Extract the [X, Y] coordinate from the center of the cell holding the provided text.  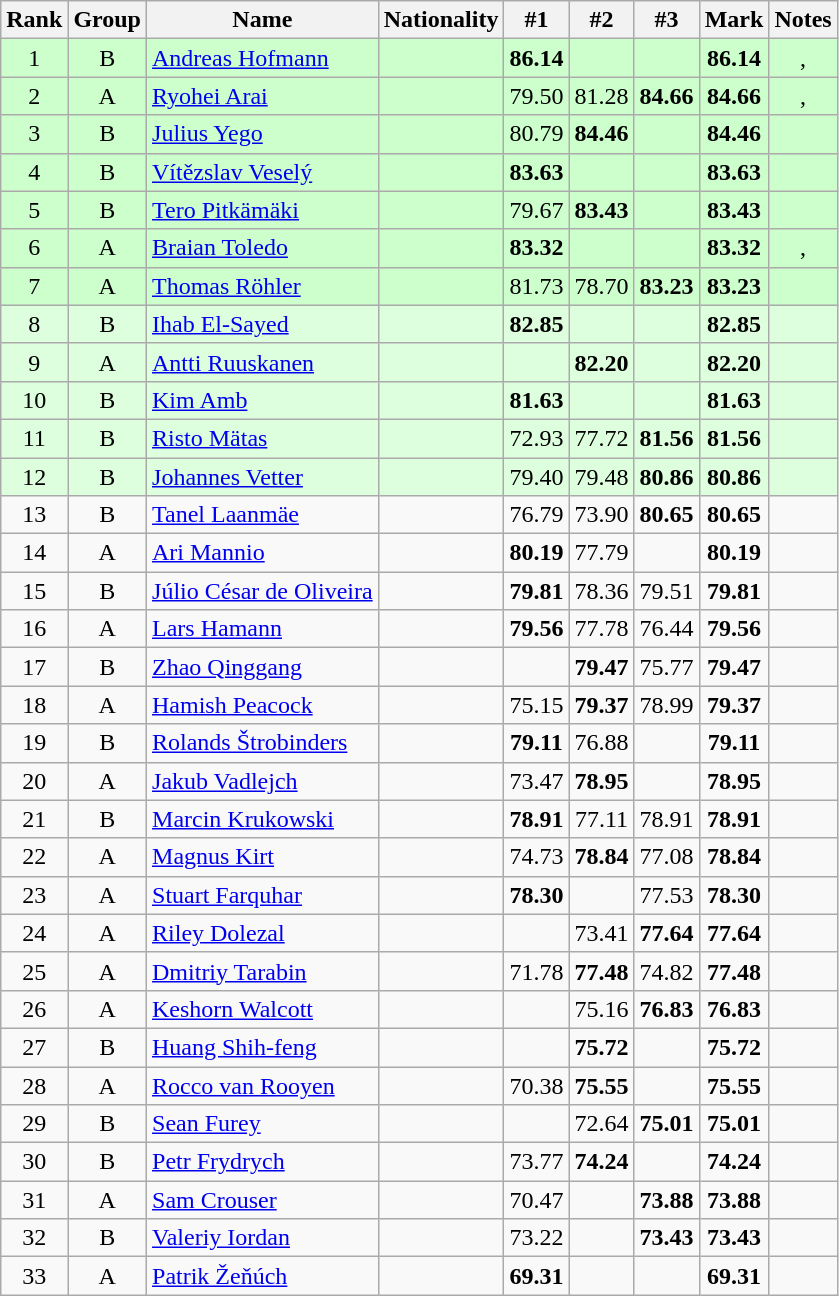
Rocco van Rooyen [263, 1085]
Ari Mannio [263, 553]
74.73 [536, 857]
31 [34, 1200]
72.93 [536, 438]
70.47 [536, 1200]
79.50 [536, 96]
#3 [666, 20]
Kim Amb [263, 400]
Vítězslav Veselý [263, 172]
11 [34, 438]
Name [263, 20]
81.28 [602, 96]
16 [34, 629]
81.73 [536, 286]
9 [34, 362]
Huang Shih-feng [263, 1047]
3 [34, 134]
Risto Mätas [263, 438]
77.08 [666, 857]
Ryohei Arai [263, 96]
2 [34, 96]
Patrik Žeňúch [263, 1276]
Notes [803, 20]
77.78 [602, 629]
74.82 [666, 971]
70.38 [536, 1085]
Valeriy Iordan [263, 1238]
79.67 [536, 210]
79.48 [602, 477]
22 [34, 857]
77.79 [602, 553]
73.77 [536, 1162]
77.11 [602, 819]
Zhao Qinggang [263, 667]
Rank [34, 20]
12 [34, 477]
Riley Dolezal [263, 933]
80.79 [536, 134]
75.15 [536, 705]
#1 [536, 20]
33 [34, 1276]
73.47 [536, 781]
29 [34, 1124]
20 [34, 781]
Ihab El-Sayed [263, 324]
Tanel Laanmäe [263, 515]
Rolands Štrobinders [263, 743]
Marcin Krukowski [263, 819]
Braian Toledo [263, 248]
15 [34, 591]
Magnus Kirt [263, 857]
Sam Crouser [263, 1200]
Johannes Vetter [263, 477]
13 [34, 515]
78.70 [602, 286]
75.77 [666, 667]
Antti Ruuskanen [263, 362]
Júlio César de Oliveira [263, 591]
Group [108, 20]
1 [34, 58]
27 [34, 1047]
23 [34, 895]
Hamish Peacock [263, 705]
10 [34, 400]
Jakub Vadlejch [263, 781]
Andreas Hofmann [263, 58]
6 [34, 248]
Lars Hamann [263, 629]
Tero Pitkämäki [263, 210]
28 [34, 1085]
Julius Yego [263, 134]
78.99 [666, 705]
26 [34, 1009]
Keshorn Walcott [263, 1009]
21 [34, 819]
5 [34, 210]
Stuart Farquhar [263, 895]
30 [34, 1162]
75.16 [602, 1009]
77.53 [666, 895]
32 [34, 1238]
25 [34, 971]
77.72 [602, 438]
7 [34, 286]
19 [34, 743]
Nationality [441, 20]
#2 [602, 20]
Mark [734, 20]
72.64 [602, 1124]
79.40 [536, 477]
76.79 [536, 515]
78.36 [602, 591]
Sean Furey [263, 1124]
73.22 [536, 1238]
Petr Frydrych [263, 1162]
73.41 [602, 933]
8 [34, 324]
76.44 [666, 629]
71.78 [536, 971]
17 [34, 667]
14 [34, 553]
73.90 [602, 515]
Thomas Röhler [263, 286]
76.88 [602, 743]
Dmitriy Tarabin [263, 971]
18 [34, 705]
24 [34, 933]
4 [34, 172]
79.51 [666, 591]
